Return [X, Y] of the center of cell containing provided text 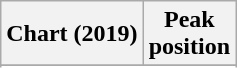
Peak position [189, 34]
Chart (2019) [72, 34]
